For the text-containing cell, return its midpoint in [x, y] coordinate format. 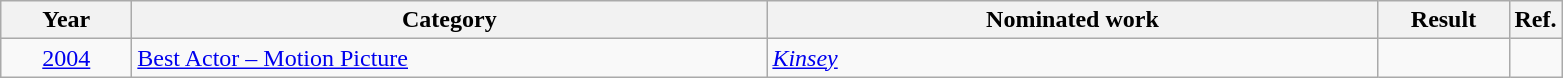
Category [450, 20]
Nominated work [1072, 20]
Best Actor – Motion Picture [450, 58]
Ref. [1536, 20]
2004 [66, 58]
Kinsey [1072, 58]
Year [66, 20]
Result [1444, 20]
